Capture the cell that displays the provided text and extract its (x, y) central coordinate. 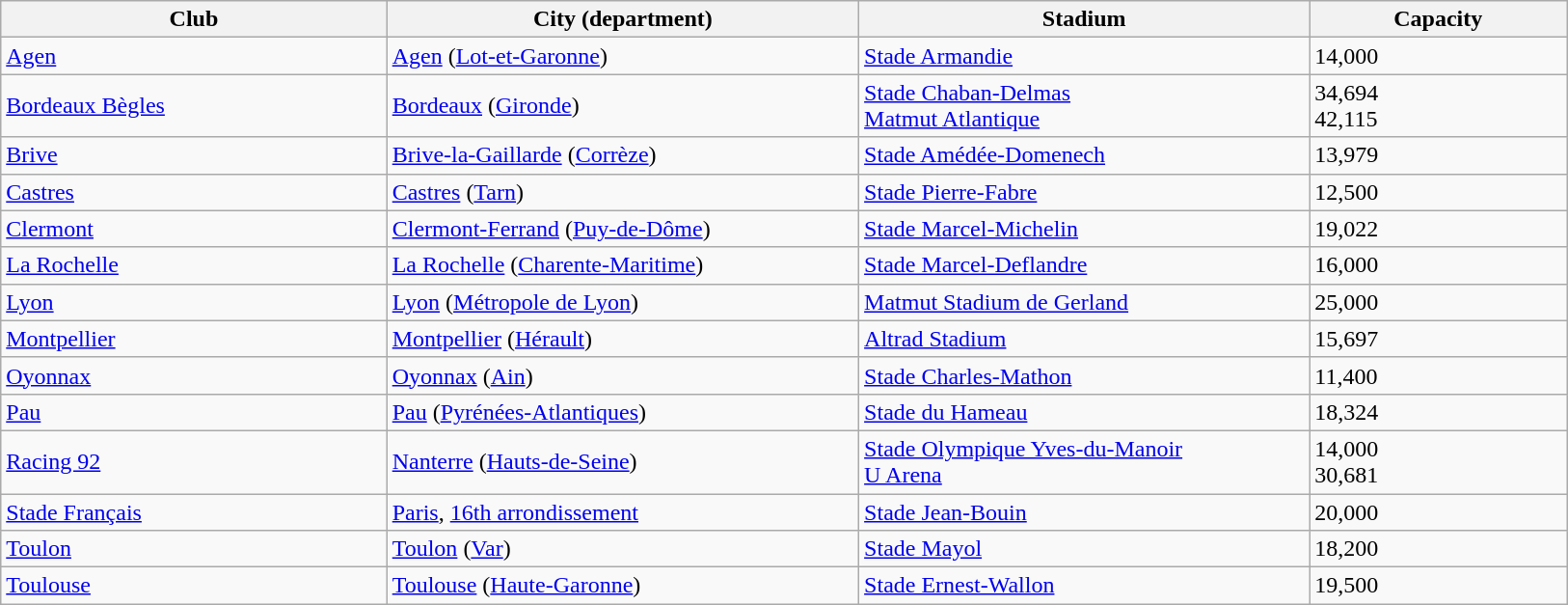
Bordeaux (Gironde) (623, 106)
La Rochelle (Charente-Maritime) (623, 265)
Stade Olympique Yves-du-ManoirU Arena (1084, 461)
Pau (194, 412)
Lyon (194, 302)
Agen (194, 56)
Oyonnax (Ain) (623, 375)
Toulon (194, 549)
19,500 (1439, 586)
Oyonnax (194, 375)
16,000 (1439, 265)
Castres (Tarn) (623, 192)
Stadium (1084, 19)
La Rochelle (194, 265)
Stade Armandie (1084, 56)
Racing 92 (194, 461)
Bordeaux Bègles (194, 106)
Stade Mayol (1084, 549)
20,000 (1439, 512)
Lyon (Métropole de Lyon) (623, 302)
Brive (194, 155)
Stade Ernest-Wallon (1084, 586)
Altrad Stadium (1084, 339)
Clermont (194, 229)
34,69442,115 (1439, 106)
Montpellier (Hérault) (623, 339)
Pau (Pyrénées-Atlantiques) (623, 412)
Toulon (Var) (623, 549)
Agen (Lot-et-Garonne) (623, 56)
Nanterre (Hauts-de-Seine) (623, 461)
Toulouse (194, 586)
Toulouse (Haute-Garonne) (623, 586)
Matmut Stadium de Gerland (1084, 302)
Castres (194, 192)
19,022 (1439, 229)
14,000 (1439, 56)
Stade Chaban-DelmasMatmut Atlantique (1084, 106)
Stade Français (194, 512)
Paris, 16th arrondissement (623, 512)
25,000 (1439, 302)
Stade Jean-Bouin (1084, 512)
Capacity (1439, 19)
18,324 (1439, 412)
Stade Marcel-Michelin (1084, 229)
11,400 (1439, 375)
Stade du Hameau (1084, 412)
Brive-la-Gaillarde (Corrèze) (623, 155)
Stade Marcel-Deflandre (1084, 265)
14,00030,681 (1439, 461)
18,200 (1439, 549)
Clermont-Ferrand (Puy-de-Dôme) (623, 229)
Stade Amédée-Domenech (1084, 155)
Stade Pierre-Fabre (1084, 192)
Club (194, 19)
Montpellier (194, 339)
City (department) (623, 19)
12,500 (1439, 192)
15,697 (1439, 339)
Stade Charles-Mathon (1084, 375)
13,979 (1439, 155)
